Provide the (X, Y) coordinate of the cell's center where the given text is located.  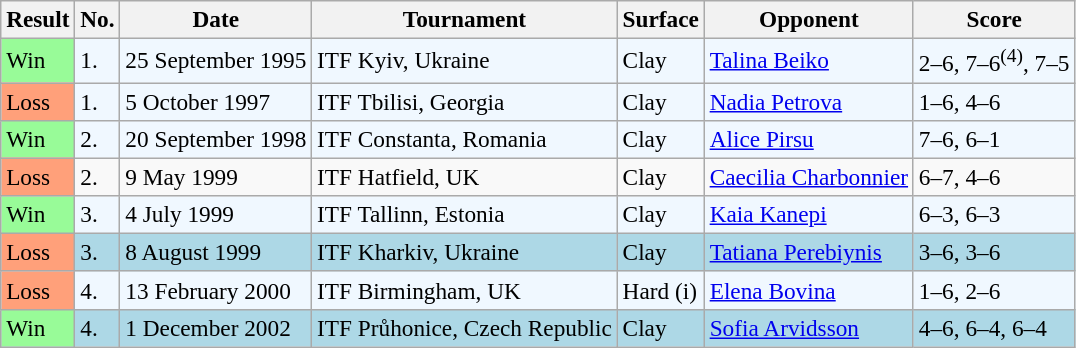
1–6, 4–6 (994, 101)
Result (38, 19)
7–6, 6–1 (994, 139)
4 July 1999 (216, 214)
1–6, 2–6 (994, 290)
ITF Průhonice, Czech Republic (465, 328)
Nadia Petrova (808, 101)
Surface (660, 19)
Talina Beiko (808, 60)
Alice Pirsu (808, 139)
Sofia Arvidsson (808, 328)
1 December 2002 (216, 328)
ITF Kharkiv, Ukraine (465, 252)
No. (98, 19)
5 October 1997 (216, 101)
ITF Hatfield, UK (465, 177)
6–3, 6–3 (994, 214)
ITF Tbilisi, Georgia (465, 101)
8 August 1999 (216, 252)
3–6, 3–6 (994, 252)
20 September 1998 (216, 139)
ITF Constanta, Romania (465, 139)
9 May 1999 (216, 177)
Elena Bovina (808, 290)
Date (216, 19)
25 September 1995 (216, 60)
Hard (i) (660, 290)
Score (994, 19)
ITF Kyiv, Ukraine (465, 60)
Tournament (465, 19)
6–7, 4–6 (994, 177)
4–6, 6–4, 6–4 (994, 328)
Kaia Kanepi (808, 214)
2–6, 7–6(4), 7–5 (994, 60)
Tatiana Perebiynis (808, 252)
ITF Birmingham, UK (465, 290)
13 February 2000 (216, 290)
Opponent (808, 19)
Caecilia Charbonnier (808, 177)
ITF Tallinn, Estonia (465, 214)
